Identify which cell holds the provided text, then report its (X, Y) central coordinate. 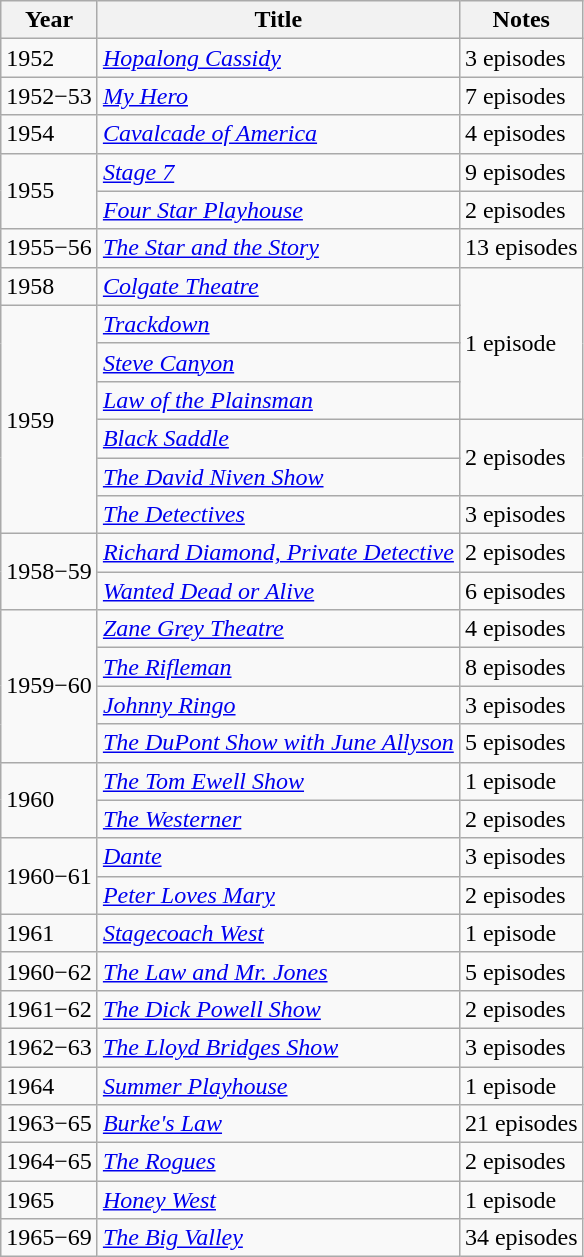
1960−62 (50, 971)
1964−65 (50, 1162)
The Law and Mr. Jones (278, 971)
Richard Diamond, Private Detective (278, 553)
The Tom Ewell Show (278, 781)
Burke's Law (278, 1124)
1959 (50, 419)
1964 (50, 1085)
1962−63 (50, 1047)
The David Niven Show (278, 477)
1965 (50, 1200)
The Detectives (278, 515)
Peter Loves Mary (278, 895)
9 episodes (521, 172)
Trackdown (278, 324)
The DuPont Show with June Allyson (278, 743)
21 episodes (521, 1124)
1960 (50, 800)
Four Star Playhouse (278, 210)
Stagecoach West (278, 933)
Colgate Theatre (278, 286)
Year (50, 20)
Dante (278, 857)
Wanted Dead or Alive (278, 591)
8 episodes (521, 667)
7 episodes (521, 96)
1963−65 (50, 1124)
1958 (50, 286)
The Westerner (278, 819)
Steve Canyon (278, 362)
The Star and the Story (278, 248)
Summer Playhouse (278, 1085)
13 episodes (521, 248)
1959−60 (50, 686)
The Rifleman (278, 667)
1955 (50, 191)
1955−56 (50, 248)
1965−69 (50, 1238)
6 episodes (521, 591)
1961 (50, 933)
1960−61 (50, 876)
1954 (50, 134)
Law of the Plainsman (278, 400)
The Rogues (278, 1162)
Zane Grey Theatre (278, 629)
Black Saddle (278, 438)
Notes (521, 20)
The Big Valley (278, 1238)
Hopalong Cassidy (278, 58)
Johnny Ringo (278, 705)
34 episodes (521, 1238)
The Lloyd Bridges Show (278, 1047)
Title (278, 20)
1961−62 (50, 1009)
The Dick Powell Show (278, 1009)
Cavalcade of America (278, 134)
1958−59 (50, 572)
Stage 7 (278, 172)
Honey West (278, 1200)
1952−53 (50, 96)
1952 (50, 58)
My Hero (278, 96)
